Determine the [X, Y] coordinate at the center of the cell enclosing the given text.  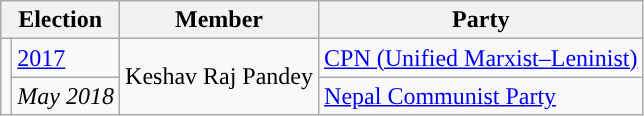
Nepal Communist Party [481, 96]
Member [220, 20]
Election [60, 20]
May 2018 [66, 96]
Party [481, 20]
2017 [66, 58]
Keshav Raj Pandey [220, 77]
CPN (Unified Marxist–Leninist) [481, 58]
